Output the (X, Y) coordinate of the center of the cell containing the given text.  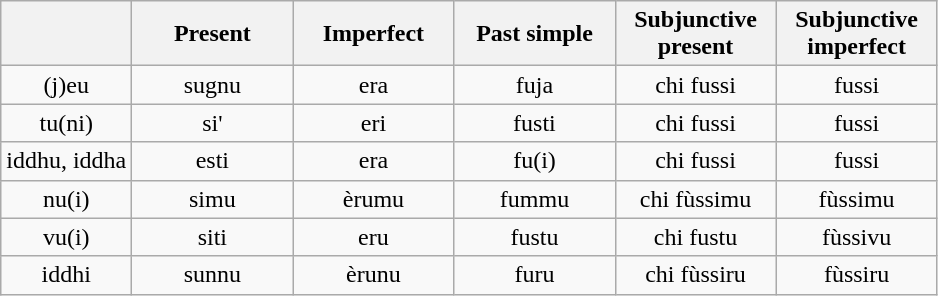
èrumu (374, 199)
chi fùssiru (696, 275)
Imperfect (374, 34)
Present (212, 34)
fùssivu (856, 237)
chi fùssimu (696, 199)
simu (212, 199)
fummu (534, 199)
nu(i) (66, 199)
siti (212, 237)
iddhi (66, 275)
si' (212, 123)
fuja (534, 85)
iddhu, iddha (66, 161)
Past simple (534, 34)
Subjunctive present (696, 34)
vu(i) (66, 237)
fu(i) (534, 161)
èrunu (374, 275)
Subjunctive imperfect (856, 34)
sunnu (212, 275)
eri (374, 123)
fustu (534, 237)
furu (534, 275)
tu(ni) (66, 123)
fùssiru (856, 275)
chi fustu (696, 237)
fùssimu (856, 199)
sugnu (212, 85)
fusti (534, 123)
(j)eu (66, 85)
eru (374, 237)
esti (212, 161)
